From the cell containing the given text, extract its center point as (X, Y) coordinate. 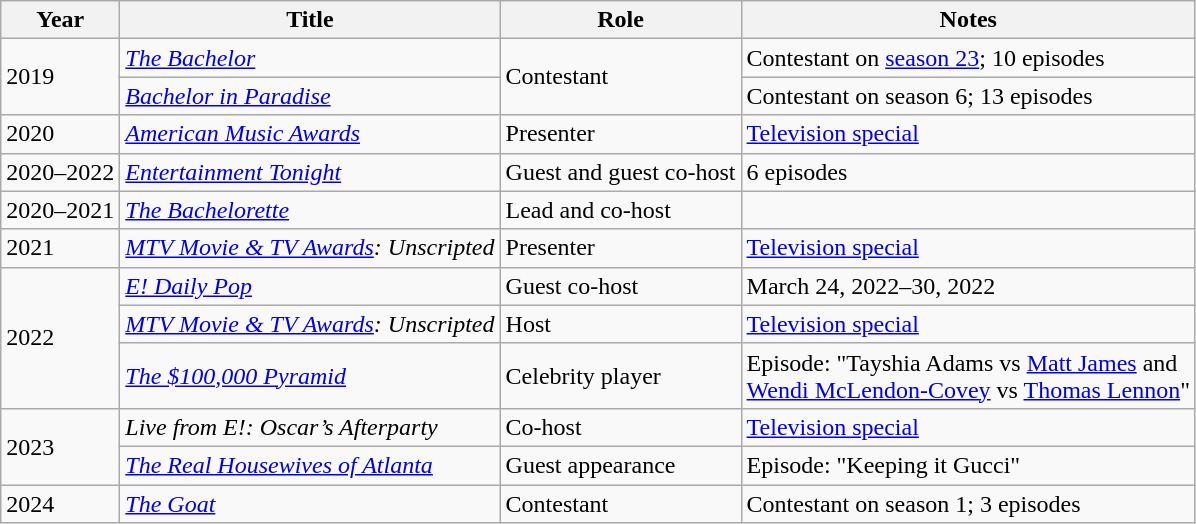
Live from E!: Oscar’s Afterparty (310, 427)
2019 (60, 77)
Contestant on season 1; 3 episodes (968, 503)
2023 (60, 446)
Title (310, 20)
The Real Housewives of Atlanta (310, 465)
Co-host (620, 427)
2021 (60, 248)
March 24, 2022–30, 2022 (968, 286)
Guest co-host (620, 286)
Entertainment Tonight (310, 172)
Contestant on season 6; 13 episodes (968, 96)
Bachelor in Paradise (310, 96)
2020 (60, 134)
Lead and co-host (620, 210)
E! Daily Pop (310, 286)
2020–2021 (60, 210)
Notes (968, 20)
The Bachelorette (310, 210)
Contestant on season 23; 10 episodes (968, 58)
2024 (60, 503)
2022 (60, 338)
Role (620, 20)
The Bachelor (310, 58)
Episode: "Keeping it Gucci" (968, 465)
Episode: "Tayshia Adams vs Matt James andWendi McLendon-Covey vs Thomas Lennon" (968, 376)
The $100,000 Pyramid (310, 376)
American Music Awards (310, 134)
Celebrity player (620, 376)
The Goat (310, 503)
Guest and guest co-host (620, 172)
2020–2022 (60, 172)
Guest appearance (620, 465)
Year (60, 20)
6 episodes (968, 172)
Host (620, 324)
